Output the [X, Y] coordinate of the center of the cell containing the given text.  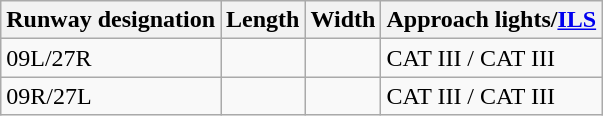
Runway designation [111, 20]
Length [263, 20]
09L/27R [111, 58]
Approach lights/ILS [492, 20]
Width [343, 20]
09R/27L [111, 96]
